Find where the given text appears and provide that cell's center as [x, y] coordinate. 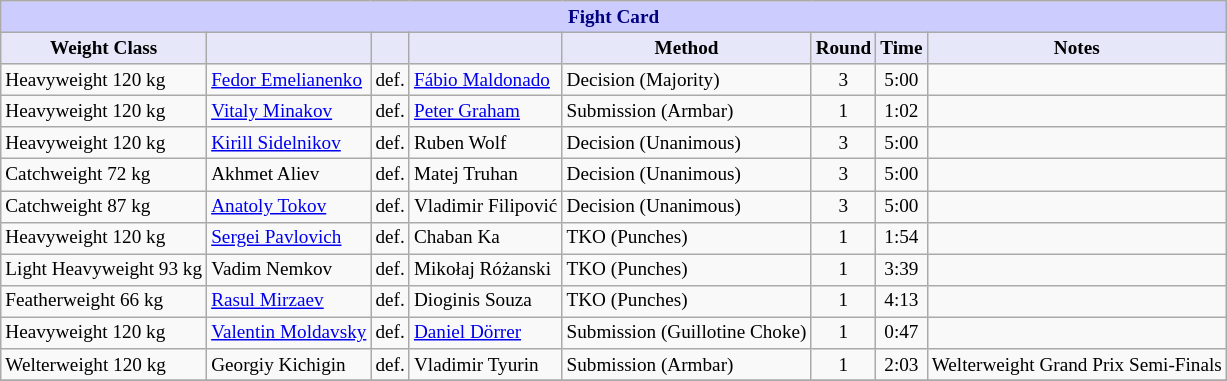
Dioginis Souza [486, 301]
Round [844, 48]
Featherweight 66 kg [104, 301]
Weight Class [104, 48]
Daniel Dörrer [486, 333]
Anatoly Tokov [289, 206]
Akhmet Aliev [289, 175]
Fight Card [614, 17]
4:13 [902, 301]
Valentin Moldavsky [289, 333]
Light Heavyweight 93 kg [104, 270]
Vadim Nemkov [289, 270]
Vladimir Tyurin [486, 365]
Fedor Emelianenko [289, 80]
Matej Truhan [486, 175]
Welterweight Grand Prix Semi-Finals [1076, 365]
Decision (Majority) [686, 80]
2:03 [902, 365]
Welterweight 120 kg [104, 365]
Georgiy Kichigin [289, 365]
Chaban Ka [486, 238]
Time [902, 48]
1:02 [902, 111]
Vitaly Minakov [289, 111]
Submission (Guillotine Choke) [686, 333]
Ruben Wolf [486, 143]
Mikołaj Różanski [486, 270]
Fábio Maldonado [486, 80]
1:54 [902, 238]
Peter Graham [486, 111]
Method [686, 48]
0:47 [902, 333]
Rasul Mirzaev [289, 301]
Sergei Pavlovich [289, 238]
Kirill Sidelnikov [289, 143]
Catchweight 72 kg [104, 175]
Notes [1076, 48]
Vladimir Filipović [486, 206]
Catchweight 87 kg [104, 206]
3:39 [902, 270]
